Search for the cell housing the specified text and yield its [X, Y] center coordinate. 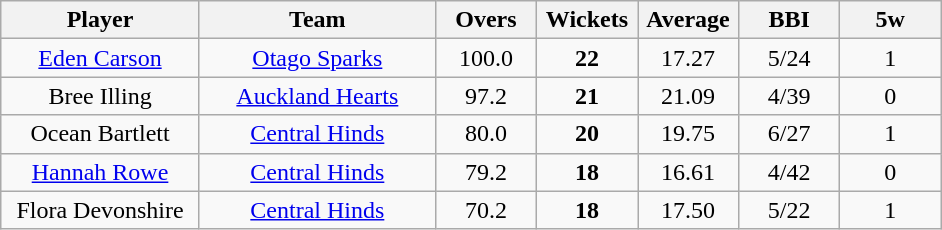
Team [317, 20]
4/39 [790, 96]
17.50 [688, 210]
Bree Illing [100, 96]
70.2 [486, 210]
100.0 [486, 58]
5/22 [790, 210]
21 [586, 96]
Wickets [586, 20]
19.75 [688, 134]
5/24 [790, 58]
4/42 [790, 172]
Average [688, 20]
Auckland Hearts [317, 96]
80.0 [486, 134]
17.27 [688, 58]
Ocean Bartlett [100, 134]
6/27 [790, 134]
97.2 [486, 96]
Eden Carson [100, 58]
22 [586, 58]
Overs [486, 20]
Hannah Rowe [100, 172]
79.2 [486, 172]
Flora Devonshire [100, 210]
Otago Sparks [317, 58]
21.09 [688, 96]
BBI [790, 20]
20 [586, 134]
Player [100, 20]
5w [890, 20]
16.61 [688, 172]
